Detect which cell encompasses the target text, then output its (X, Y) center coordinate. 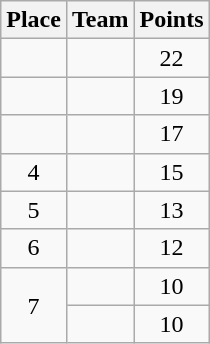
Team (100, 20)
Points (172, 20)
Place (34, 20)
4 (34, 172)
13 (172, 210)
17 (172, 134)
6 (34, 248)
7 (34, 305)
19 (172, 96)
5 (34, 210)
15 (172, 172)
22 (172, 58)
12 (172, 248)
